Locate the cell with the specified text and output its (x, y) center coordinate. 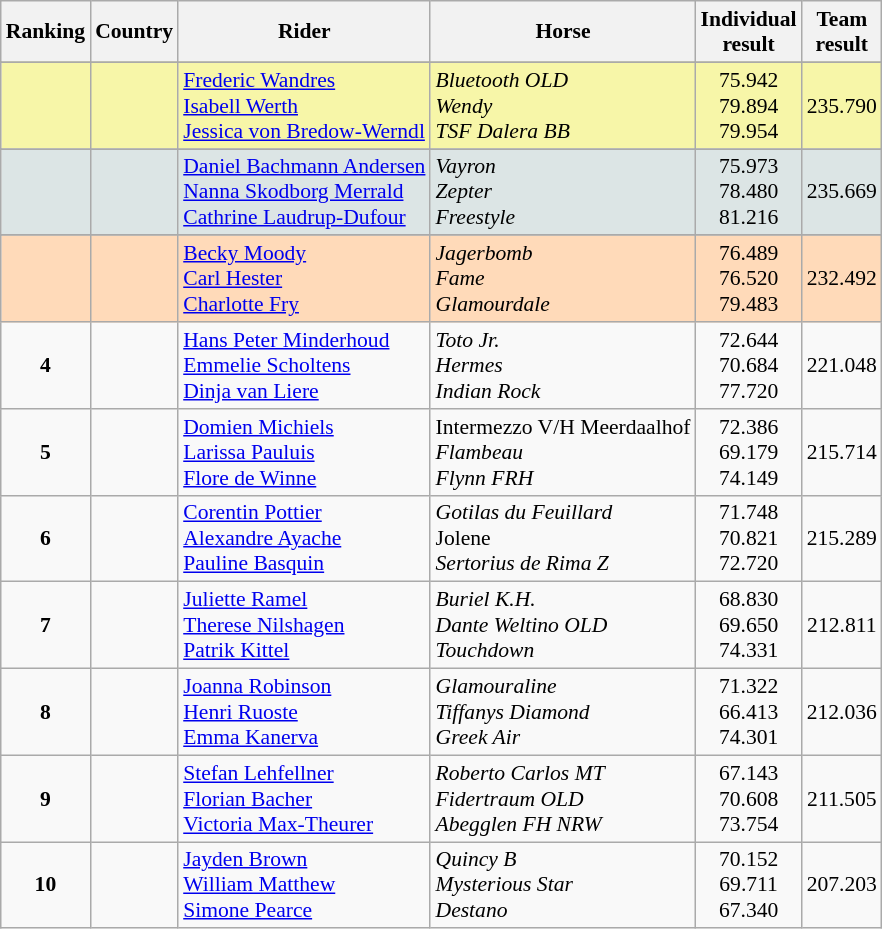
7 (46, 626)
5 (46, 452)
Juliette RamelTherese NilshagenPatrik Kittel (304, 626)
211.505 (842, 798)
GlamouralineTiffanys DiamondGreek Air (562, 712)
6 (46, 538)
Individualresult (749, 32)
221.048 (842, 366)
235.669 (842, 192)
Stefan LehfellnerFlorian BacherVictoria Max-Theurer (304, 798)
207.203 (842, 886)
212.036 (842, 712)
8 (46, 712)
Bluetooth OLDWendyTSF Dalera BB (562, 106)
215.289 (842, 538)
Teamresult (842, 32)
Country (134, 32)
70.15269.71167.340 (749, 886)
72.64470.68477.720 (749, 366)
76.48976.52079.483 (749, 280)
10 (46, 886)
Quincy BMysterious StarDestano (562, 886)
Jayden BrownWilliam MatthewSimone Pearce (304, 886)
232.492 (842, 280)
Becky MoodyCarl HesterCharlotte Fry (304, 280)
Roberto Carlos MTFidertraum OLDAbegglen FH NRW (562, 798)
Buriel K.H.Dante Weltino OLDTouchdown (562, 626)
Frederic WandresIsabell WerthJessica von Bredow-Werndl (304, 106)
Hans Peter MinderhoudEmmelie ScholtensDinja van Liere (304, 366)
Rider (304, 32)
72.38669.17974.149 (749, 452)
71.74870.82172.720 (749, 538)
67.14370.60873.754 (749, 798)
Toto Jr.HermesIndian Rock (562, 366)
4 (46, 366)
Intermezzo V/H MeerdaalhofFlambeauFlynn FRH (562, 452)
75.94279.89479.954 (749, 106)
Horse (562, 32)
212.811 (842, 626)
75.97378.48081.216 (749, 192)
68.83069.65074.331 (749, 626)
Gotilas du FeuillardJoleneSertorius de Rima Z (562, 538)
Joanna RobinsonHenri RuosteEmma Kanerva (304, 712)
71.32266.41374.301 (749, 712)
Ranking (46, 32)
9 (46, 798)
215.714 (842, 452)
JagerbombFameGlamourdale (562, 280)
VayronZepterFreestyle (562, 192)
Domien MichielsLarissa PauluisFlore de Winne (304, 452)
Daniel Bachmann AndersenNanna Skodborg MerraldCathrine Laudrup-Dufour (304, 192)
235.790 (842, 106)
Corentin PottierAlexandre AyachePauline Basquin (304, 538)
